From the cell containing the given text, extract its center point as (X, Y) coordinate. 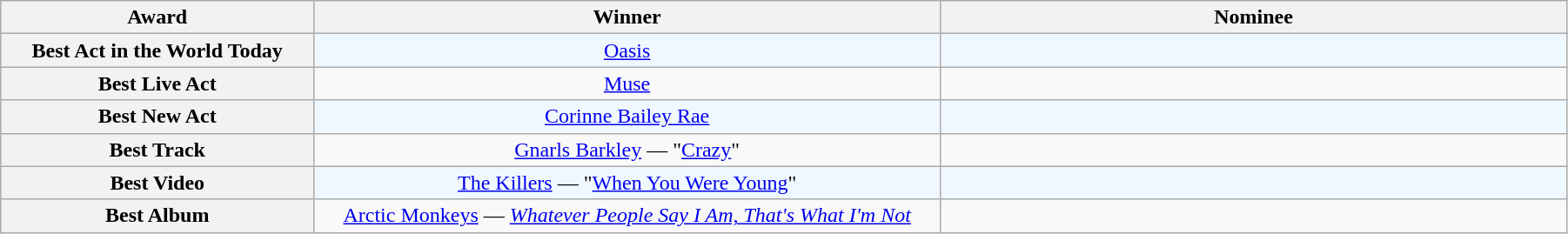
Best New Act (157, 117)
Best Album (157, 216)
The Killers — "When You Were Young" (627, 183)
Arctic Monkeys — Whatever People Say I Am, That's What I'm Not (627, 216)
Oasis (627, 50)
Best Video (157, 183)
Nominee (1254, 17)
Muse (627, 84)
Winner (627, 17)
Award (157, 17)
Corinne Bailey Rae (627, 117)
Best Track (157, 150)
Best Live Act (157, 84)
Gnarls Barkley — "Crazy" (627, 150)
Best Act in the World Today (157, 50)
